Find where the given text appears and provide that cell's center as [X, Y] coordinate. 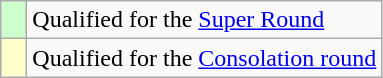
Qualified for the Super Round [204, 20]
Qualified for the Consolation round [204, 58]
